Return [X, Y] of the center of cell containing provided text 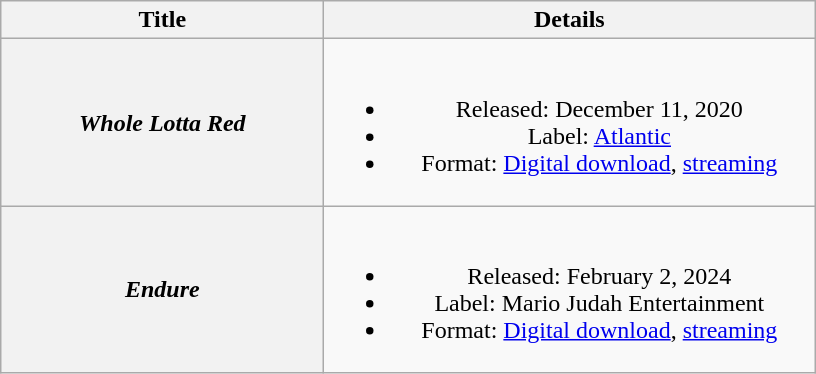
Released: December 11, 2020Label: AtlanticFormat: Digital download, streaming [570, 122]
Released: February 2, 2024Label: Mario Judah EntertainmentFormat: Digital download, streaming [570, 290]
Details [570, 20]
Title [162, 20]
Whole Lotta Red [162, 122]
Endure [162, 290]
